Find where the given text appears and provide that cell's center as [X, Y] coordinate. 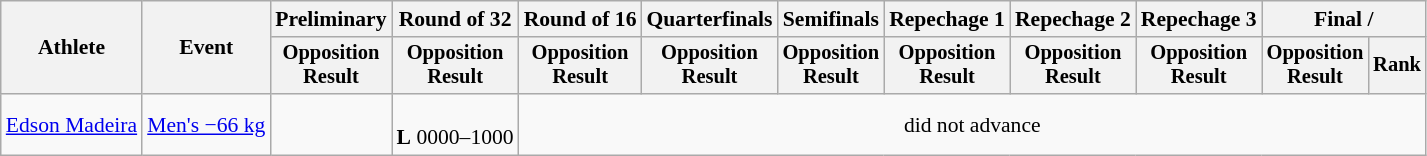
Athlete [72, 48]
did not advance [972, 124]
Men's −66 kg [206, 124]
Repechage 1 [947, 19]
Round of 32 [456, 19]
Repechage 2 [1073, 19]
L 0000–1000 [456, 124]
Round of 16 [580, 19]
Repechage 3 [1199, 19]
Preliminary [330, 19]
Event [206, 48]
Edson Madeira [72, 124]
Quarterfinals [710, 19]
Rank [1397, 66]
Semifinals [832, 19]
Final / [1344, 19]
